From the cell containing the given text, extract its center point as [X, Y] coordinate. 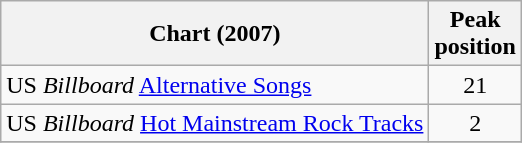
Peakposition [475, 34]
Chart (2007) [215, 34]
US Billboard Alternative Songs [215, 85]
US Billboard Hot Mainstream Rock Tracks [215, 123]
2 [475, 123]
21 [475, 85]
